Detect which cell encompasses the target text, then output its (X, Y) center coordinate. 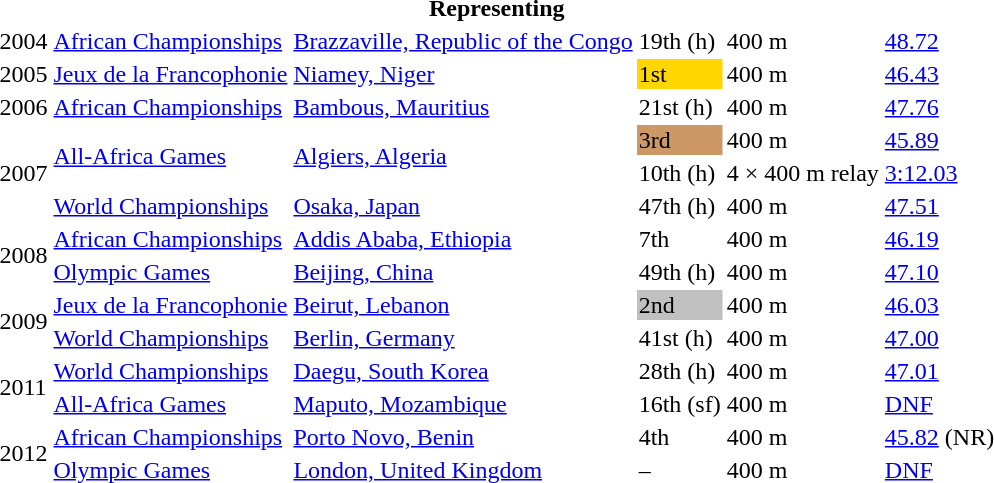
Osaka, Japan (463, 206)
Porto Novo, Benin (463, 437)
Addis Ababa, Ethiopia (463, 239)
3rd (680, 140)
Daegu, South Korea (463, 371)
16th (sf) (680, 404)
4 × 400 m relay (802, 173)
Niamey, Niger (463, 74)
Beirut, Lebanon (463, 305)
41st (h) (680, 338)
2nd (680, 305)
Olympic Games (170, 272)
47th (h) (680, 206)
Algiers, Algeria (463, 156)
28th (h) (680, 371)
1st (680, 74)
10th (h) (680, 173)
19th (h) (680, 41)
4th (680, 437)
21st (h) (680, 107)
Maputo, Mozambique (463, 404)
Bambous, Mauritius (463, 107)
Brazzaville, Republic of the Congo (463, 41)
Berlin, Germany (463, 338)
49th (h) (680, 272)
7th (680, 239)
Beijing, China (463, 272)
